For the text-containing cell, return its midpoint in (x, y) coordinate format. 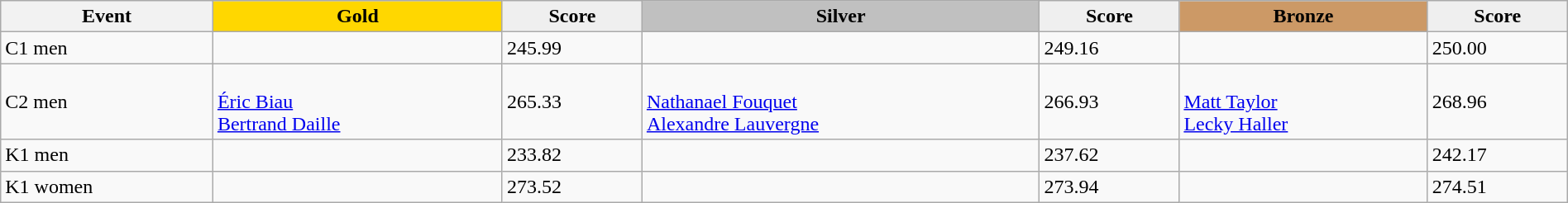
268.96 (1497, 101)
273.52 (572, 186)
245.99 (572, 48)
C2 men (108, 101)
237.62 (1110, 155)
Éric BiauBertrand Daille (357, 101)
273.94 (1110, 186)
Nathanael FouquetAlexandre Lauvergne (840, 101)
Silver (840, 17)
K1 men (108, 155)
266.93 (1110, 101)
265.33 (572, 101)
Bronze (1303, 17)
Gold (357, 17)
250.00 (1497, 48)
K1 women (108, 186)
233.82 (572, 155)
242.17 (1497, 155)
Matt TaylorLecky Haller (1303, 101)
274.51 (1497, 186)
C1 men (108, 48)
Event (108, 17)
249.16 (1110, 48)
